Scan for the cell matching the given text and deliver its [X, Y] coordinate at center. 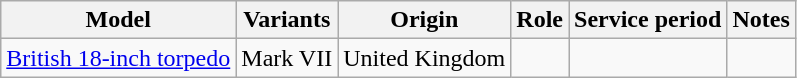
Role [540, 20]
United Kingdom [424, 58]
Service period [647, 20]
Model [118, 20]
British 18-inch torpedo [118, 58]
Origin [424, 20]
Notes [761, 20]
Mark VII [287, 58]
Variants [287, 20]
